Identify which cell holds the provided text, then report its (x, y) central coordinate. 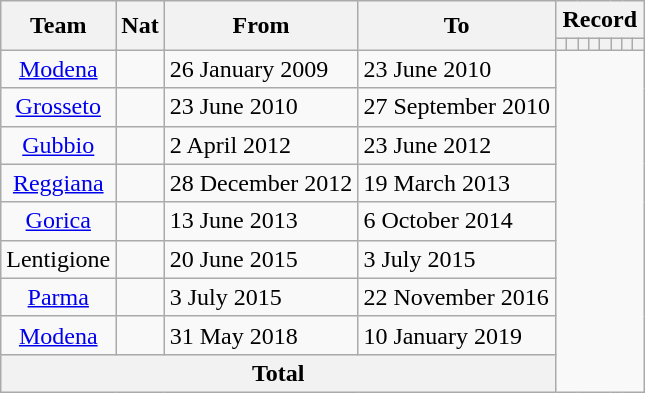
Parma (58, 297)
19 March 2013 (457, 183)
23 June 2012 (457, 145)
13 June 2013 (261, 221)
Reggiana (58, 183)
10 January 2019 (457, 335)
Gorica (58, 221)
To (457, 26)
20 June 2015 (261, 259)
26 January 2009 (261, 69)
Gubbio (58, 145)
2 April 2012 (261, 145)
Total (278, 373)
6 October 2014 (457, 221)
Record (600, 20)
27 September 2010 (457, 107)
Lentigione (58, 259)
Grosseto (58, 107)
Nat (140, 26)
28 December 2012 (261, 183)
From (261, 26)
Team (58, 26)
22 November 2016 (457, 297)
31 May 2018 (261, 335)
